Locate the cell with the specified text and output its (X, Y) center coordinate. 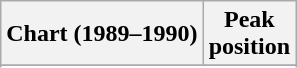
Peakposition (249, 34)
Chart (1989–1990) (102, 34)
